Locate the cell with the specified text and output its (X, Y) center coordinate. 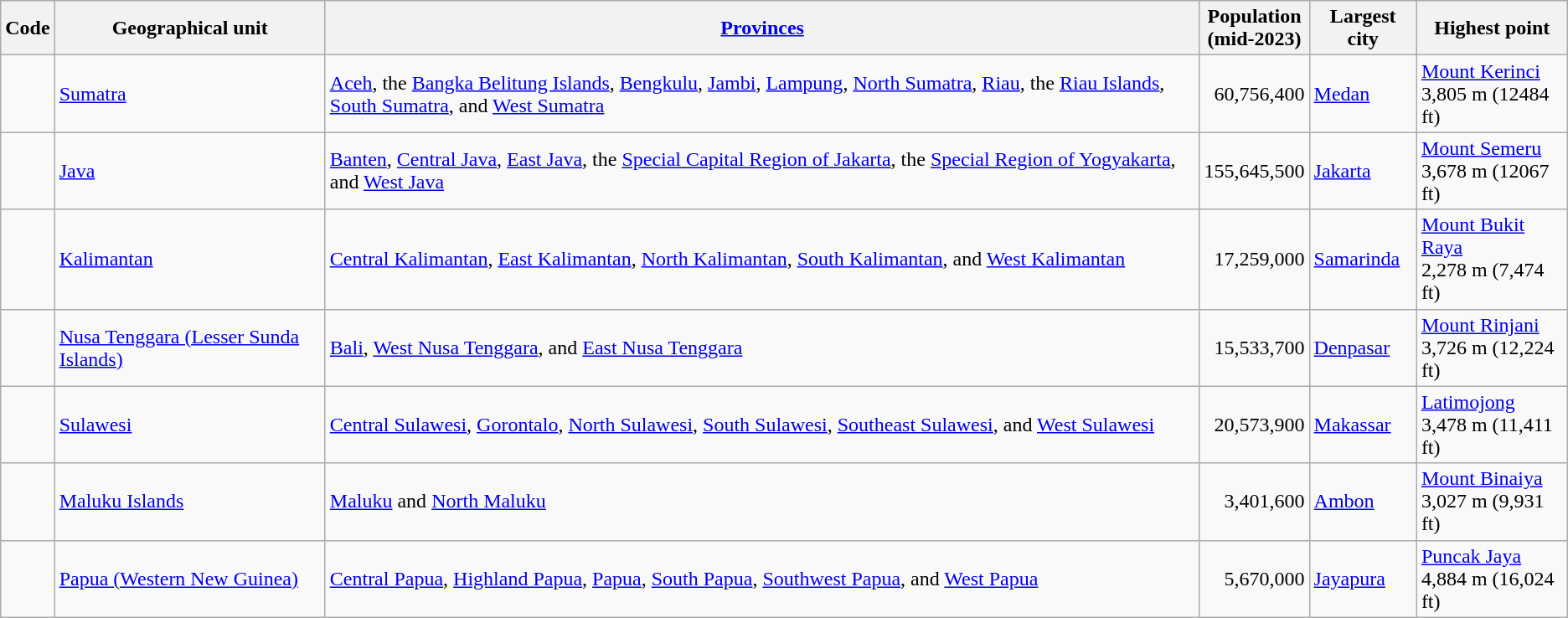
Mount Semeru3,678 m (12067 ft) (1492, 171)
Jakarta (1363, 171)
Highest point (1492, 28)
Ambon (1363, 502)
Nusa Tenggara (Lesser Sunda Islands) (189, 348)
Latimojong3,478 m (11,411 ft) (1492, 425)
Provinces (762, 28)
Mount Bukit Raya2,278 m (7,474 ft) (1492, 260)
Bali, West Nusa Tenggara, and East Nusa Tenggara (762, 348)
Largest city (1363, 28)
20,573,900 (1255, 425)
Banten, Central Java, East Java, the Special Capital Region of Jakarta, the Special Region of Yogyakarta, and West Java (762, 171)
Samarinda (1363, 260)
15,533,700 (1255, 348)
Papua (Western New Guinea) (189, 579)
Code (28, 28)
60,756,400 (1255, 94)
Makassar (1363, 425)
Central Kalimantan, East Kalimantan, North Kalimantan, South Kalimantan, and West Kalimantan (762, 260)
Central Papua, Highland Papua, Papua, South Papua, Southwest Papua, and West Papua (762, 579)
155,645,500 (1255, 171)
Jayapura (1363, 579)
Mount Binaiya3,027 m (9,931 ft) (1492, 502)
Denpasar (1363, 348)
Central Sulawesi, Gorontalo, North Sulawesi, South Sulawesi, Southeast Sulawesi, and West Sulawesi (762, 425)
Medan (1363, 94)
Kalimantan (189, 260)
Maluku and North Maluku (762, 502)
5,670,000 (1255, 579)
Mount Kerinci3,805 m (12484 ft) (1492, 94)
17,259,000 (1255, 260)
Aceh, the Bangka Belitung Islands, Bengkulu, Jambi, Lampung, North Sumatra, Riau, the Riau Islands, South Sumatra, and West Sumatra (762, 94)
Maluku Islands (189, 502)
3,401,600 (1255, 502)
Population(mid-2023) (1255, 28)
Geographical unit (189, 28)
Puncak Jaya4,884 m (16,024 ft) (1492, 579)
Java (189, 171)
Sulawesi (189, 425)
Mount Rinjani3,726 m (12,224 ft) (1492, 348)
Sumatra (189, 94)
